Provide the [X, Y] coordinate of the cell's center where the given text is located.  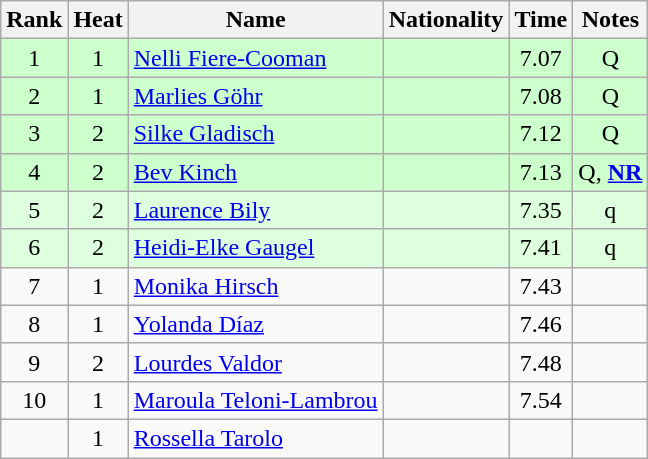
7.13 [541, 172]
10 [34, 400]
7.07 [541, 58]
Q, NR [610, 172]
Rank [34, 20]
Laurence Bily [256, 210]
Rossella Tarolo [256, 438]
9 [34, 362]
7.54 [541, 400]
Silke Gladisch [256, 134]
Monika Hirsch [256, 286]
Heat [98, 20]
7 [34, 286]
Bev Kinch [256, 172]
Yolanda Díaz [256, 324]
6 [34, 248]
8 [34, 324]
7.41 [541, 248]
Time [541, 20]
Nationality [446, 20]
4 [34, 172]
Nelli Fiere-Cooman [256, 58]
7.12 [541, 134]
5 [34, 210]
7.35 [541, 210]
Name [256, 20]
7.48 [541, 362]
Marlies Göhr [256, 96]
Lourdes Valdor [256, 362]
Heidi-Elke Gaugel [256, 248]
7.43 [541, 286]
Maroula Teloni-Lambrou [256, 400]
7.46 [541, 324]
7.08 [541, 96]
3 [34, 134]
Notes [610, 20]
